Return (X, Y) of the center of cell containing provided text 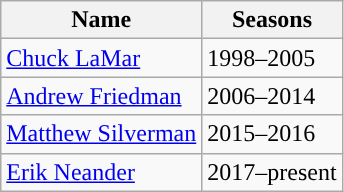
Name (102, 20)
Andrew Friedman (102, 96)
Erik Neander (102, 172)
2006–2014 (272, 96)
1998–2005 (272, 58)
Chuck LaMar (102, 58)
Matthew Silverman (102, 134)
Seasons (272, 20)
2017–present (272, 172)
2015–2016 (272, 134)
